Locate the cell with the specified text and output its (x, y) center coordinate. 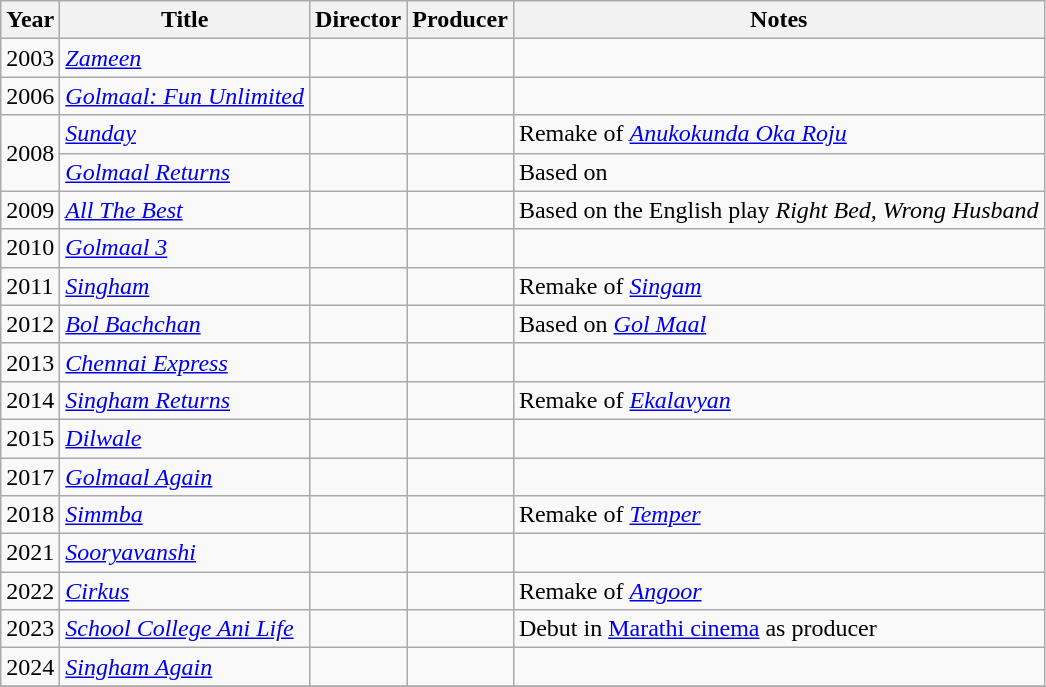
Cirkus (185, 591)
All The Best (185, 210)
Dilwale (185, 438)
Year (30, 20)
2017 (30, 477)
2006 (30, 96)
2024 (30, 667)
Singham Returns (185, 400)
Notes (778, 20)
Singham (185, 286)
Remake of Singam (778, 286)
2011 (30, 286)
Golmaal 3 (185, 248)
Simmba (185, 515)
Singham Again (185, 667)
2008 (30, 153)
Sunday (185, 134)
2012 (30, 324)
2018 (30, 515)
Bol Bachchan (185, 324)
2022 (30, 591)
2003 (30, 58)
2021 (30, 553)
Based on the English play Right Bed, Wrong Husband (778, 210)
Remake of Temper (778, 515)
Golmaal: Fun Unlimited (185, 96)
Director (358, 20)
2009 (30, 210)
Remake of Anukokunda Oka Roju (778, 134)
Title (185, 20)
Golmaal Again (185, 477)
2010 (30, 248)
2014 (30, 400)
Chennai Express (185, 362)
Based on (778, 172)
Producer (460, 20)
Golmaal Returns (185, 172)
Sooryavanshi (185, 553)
2023 (30, 629)
2015 (30, 438)
Remake of Ekalavyan (778, 400)
Zameen (185, 58)
Based on Gol Maal (778, 324)
2013 (30, 362)
Remake of Angoor (778, 591)
Debut in Marathi cinema as producer (778, 629)
School College Ani Life (185, 629)
